Return the [X, Y] coordinate for the center point of the cell that contains the specified text.  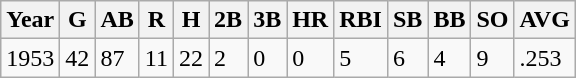
AB [117, 20]
H [190, 20]
G [78, 20]
6 [407, 58]
3B [268, 20]
42 [78, 58]
87 [117, 58]
SO [492, 20]
5 [361, 58]
HR [310, 20]
R [156, 20]
22 [190, 58]
BB [450, 20]
9 [492, 58]
11 [156, 58]
RBI [361, 20]
.253 [544, 58]
4 [450, 58]
2 [228, 58]
AVG [544, 20]
Year [30, 20]
SB [407, 20]
1953 [30, 58]
2B [228, 20]
